Provide the [x, y] coordinate of the cell's center where the given text is located.  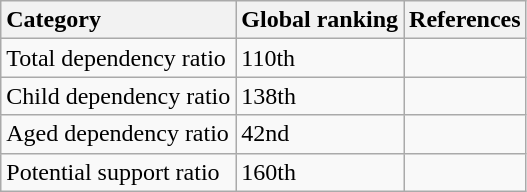
Aged dependency ratio [118, 134]
Potential support ratio [118, 172]
138th [320, 96]
Global ranking [320, 20]
160th [320, 172]
Total dependency ratio [118, 58]
References [466, 20]
Child dependency ratio [118, 96]
110th [320, 58]
Category [118, 20]
42nd [320, 134]
